Output the (x, y) coordinate of the center of the cell containing the given text.  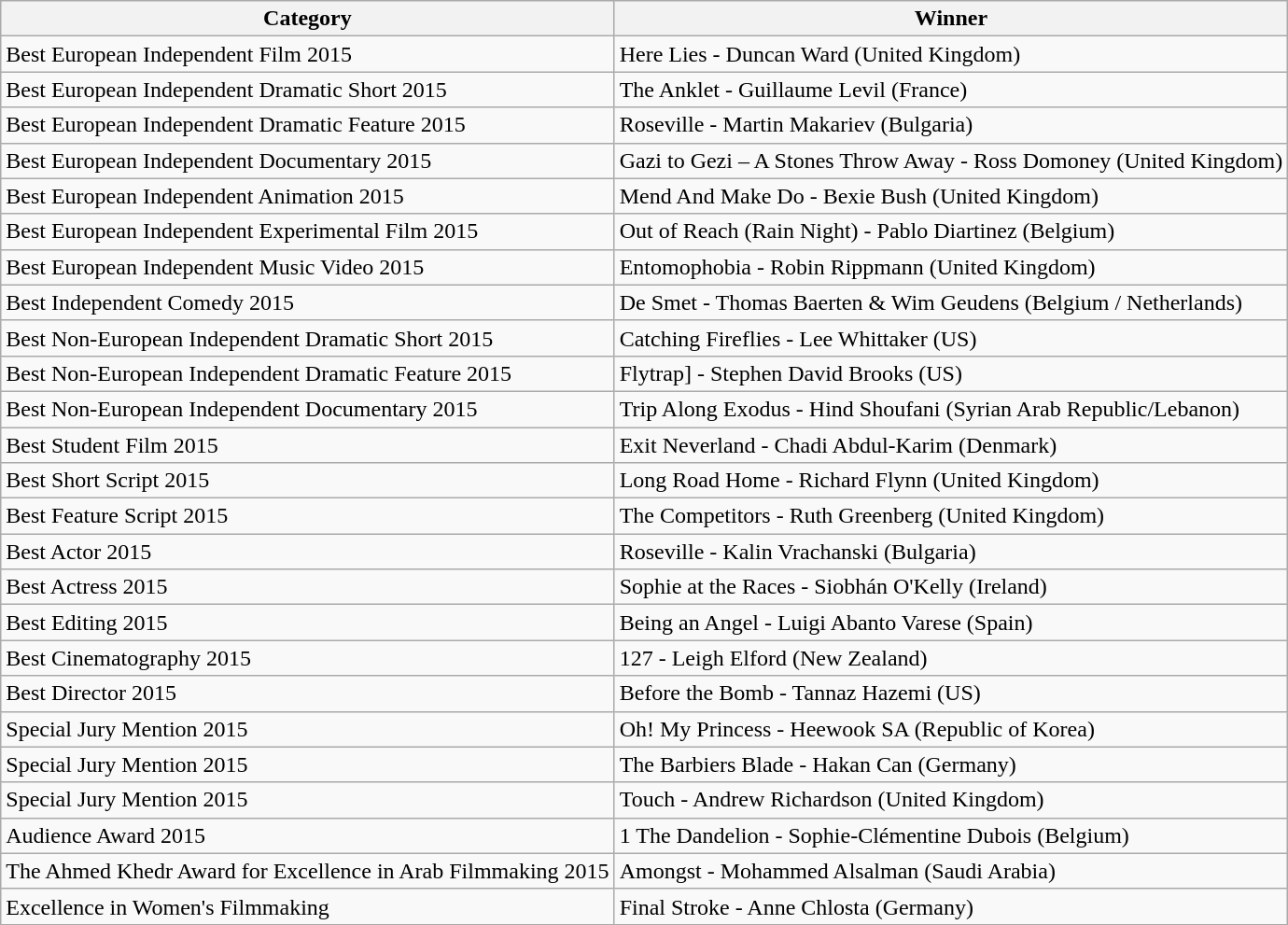
Best Non-European Independent Documentary 2015 (308, 409)
Here Lies - Duncan Ward (United Kingdom) (951, 54)
The Ahmed Khedr Award for Excellence in Arab Filmmaking 2015 (308, 871)
Final Stroke - Anne Chlosta (Germany) (951, 906)
The Barbiers Blade - Hakan Can (Germany) (951, 764)
Winner (951, 19)
Best Director 2015 (308, 694)
Best European Independent Film 2015 (308, 54)
The Anklet - Guillaume Levil (France) (951, 90)
Best European Independent Dramatic Feature 2015 (308, 125)
Trip Along Exodus - Hind Shoufani (Syrian Arab Republic/Lebanon) (951, 409)
Entomophobia - Robin Rippmann (United Kingdom) (951, 267)
Out of Reach (Rain Night) - Pablo Diartinez (Belgium) (951, 231)
Being an Angel - Luigi Abanto Varese (Spain) (951, 623)
Best Cinematography 2015 (308, 658)
Excellence in Women's Filmmaking (308, 906)
Best Non-European Independent Dramatic Short 2015 (308, 338)
The Competitors - Ruth Greenberg (United Kingdom) (951, 516)
Roseville - Kalin Vrachanski (Bulgaria) (951, 552)
Best European Independent Music Video 2015 (308, 267)
Flytrap] - Stephen David Brooks (US) (951, 373)
Touch - Andrew Richardson (United Kingdom) (951, 800)
Before the Bomb - Tannaz Hazemi (US) (951, 694)
Best Student Film 2015 (308, 445)
Best Editing 2015 (308, 623)
Best European Independent Animation 2015 (308, 196)
Amongst - Mohammed Alsalman (Saudi Arabia) (951, 871)
Gazi to Gezi – A Stones Throw Away - Ross Domoney (United Kingdom) (951, 161)
Best European Independent Dramatic Short 2015 (308, 90)
1 The Dandelion - Sophie-Clémentine Dubois (Belgium) (951, 835)
Best Independent Comedy 2015 (308, 302)
Oh! My Princess - Heewook SA (Republic of Korea) (951, 729)
De Smet - Thomas Baerten & Wim Geudens (Belgium / Netherlands) (951, 302)
Category (308, 19)
Best Feature Script 2015 (308, 516)
Sophie at the Races - Siobhán O'Kelly (Ireland) (951, 587)
Exit Neverland - Chadi Abdul-Karim (Denmark) (951, 445)
Catching Fireflies - Lee Whittaker (US) (951, 338)
127 - Leigh Elford (New Zealand) (951, 658)
Mend And Make Do - Bexie Bush (United Kingdom) (951, 196)
Best European Independent Documentary 2015 (308, 161)
Best European Independent Experimental Film 2015 (308, 231)
Roseville - Martin Makariev (Bulgaria) (951, 125)
Best Short Script 2015 (308, 481)
Best Non-European Independent Dramatic Feature 2015 (308, 373)
Best Actress 2015 (308, 587)
Audience Award 2015 (308, 835)
Best Actor 2015 (308, 552)
Long Road Home - Richard Flynn (United Kingdom) (951, 481)
